Search for the cell housing the specified text and yield its (x, y) center coordinate. 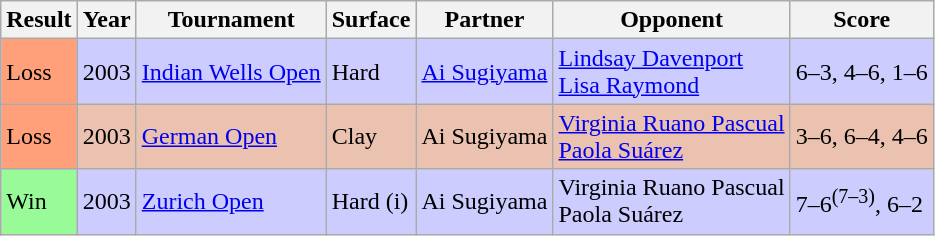
Lindsay Davenport Lisa Raymond (672, 72)
6–3, 4–6, 1–6 (862, 72)
Result (39, 20)
3–6, 6–4, 4–6 (862, 136)
Hard (i) (371, 202)
Surface (371, 20)
Year (106, 20)
Partner (484, 20)
Opponent (672, 20)
Tournament (231, 20)
Score (862, 20)
Win (39, 202)
Hard (371, 72)
Clay (371, 136)
Indian Wells Open (231, 72)
Zurich Open (231, 202)
7–6(7–3), 6–2 (862, 202)
German Open (231, 136)
